Provide the (X, Y) coordinate of the cell's center where the given text is located.  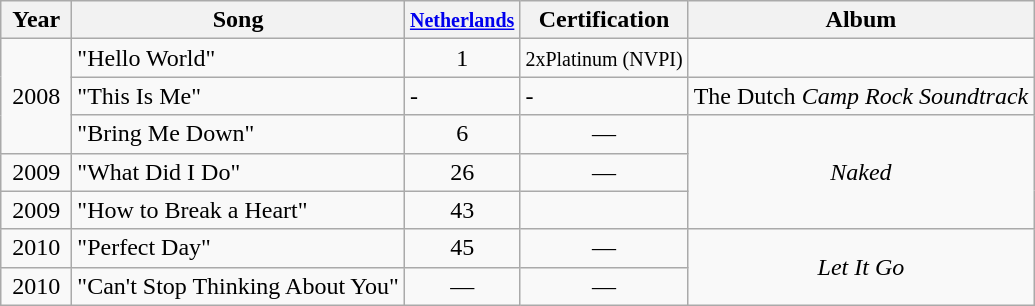
"Can't Stop Thinking About You" (238, 286)
2008 (36, 96)
1 (462, 58)
"What Did I Do" (238, 172)
Netherlands (462, 20)
"How to Break a Heart" (238, 210)
"Hello World" (238, 58)
6 (462, 134)
Let It Go (861, 267)
"Perfect Day" (238, 248)
26 (462, 172)
Album (861, 20)
Song (238, 20)
2xPlatinum (NVPI) (604, 58)
Certification (604, 20)
The Dutch Camp Rock Soundtrack (861, 96)
Naked (861, 172)
45 (462, 248)
"This Is Me" (238, 96)
43 (462, 210)
Year (36, 20)
"Bring Me Down" (238, 134)
